Identify which cell holds the provided text, then report its (X, Y) central coordinate. 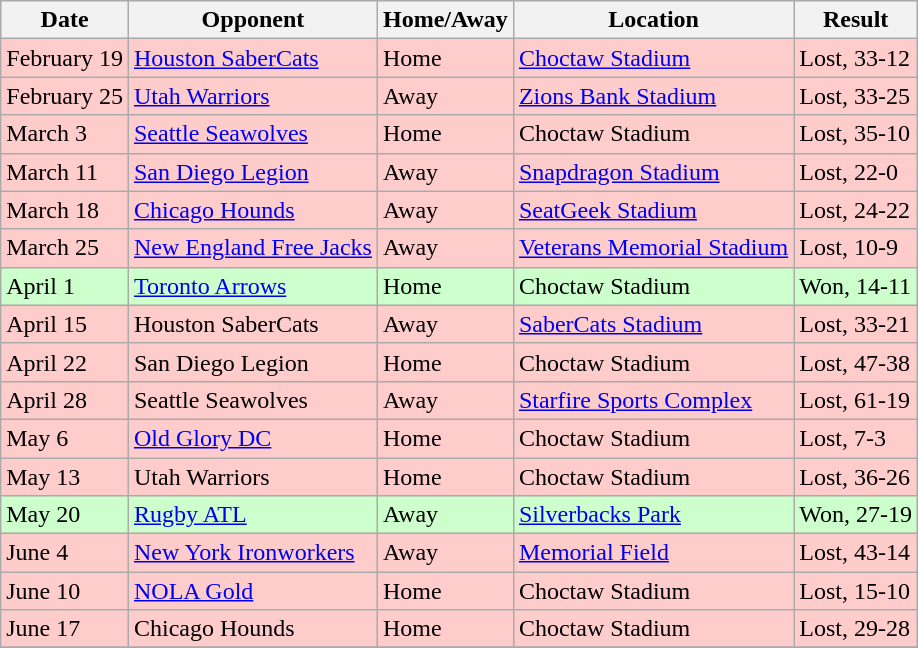
June 10 (65, 591)
May 6 (65, 438)
May 20 (65, 515)
April 15 (65, 324)
Lost, 10-9 (856, 248)
Won, 27-19 (856, 515)
New England Free Jacks (252, 248)
April 22 (65, 362)
NOLA Gold (252, 591)
March 3 (65, 134)
Result (856, 20)
Zions Bank Stadium (653, 96)
Lost, 22-0 (856, 172)
June 4 (65, 553)
March 18 (65, 210)
Lost, 33-12 (856, 58)
Lost, 7-3 (856, 438)
February 25 (65, 96)
Rugby ATL (252, 515)
Lost, 15-10 (856, 591)
Snapdragon Stadium (653, 172)
New York Ironworkers (252, 553)
Lost, 61-19 (856, 400)
Date (65, 20)
Old Glory DC (252, 438)
Home/Away (445, 20)
SaberCats Stadium (653, 324)
February 19 (65, 58)
Lost, 33-25 (856, 96)
Opponent (252, 20)
Veterans Memorial Stadium (653, 248)
Lost, 47-38 (856, 362)
Lost, 29-28 (856, 629)
Lost, 35-10 (856, 134)
Starfire Sports Complex (653, 400)
March 25 (65, 248)
April 28 (65, 400)
Silverbacks Park (653, 515)
April 1 (65, 286)
Lost, 43-14 (856, 553)
Location (653, 20)
SeatGeek Stadium (653, 210)
Lost, 36-26 (856, 477)
Lost, 33-21 (856, 324)
Memorial Field (653, 553)
Lost, 24-22 (856, 210)
Won, 14-11 (856, 286)
May 13 (65, 477)
June 17 (65, 629)
March 11 (65, 172)
Toronto Arrows (252, 286)
